Pinpoint the cell where the given text exists, returning its [X, Y] midpoint coordinate. 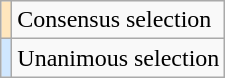
Consensus selection [118, 20]
Unanimous selection [118, 58]
